Identify which cell holds the provided text, then report its [X, Y] central coordinate. 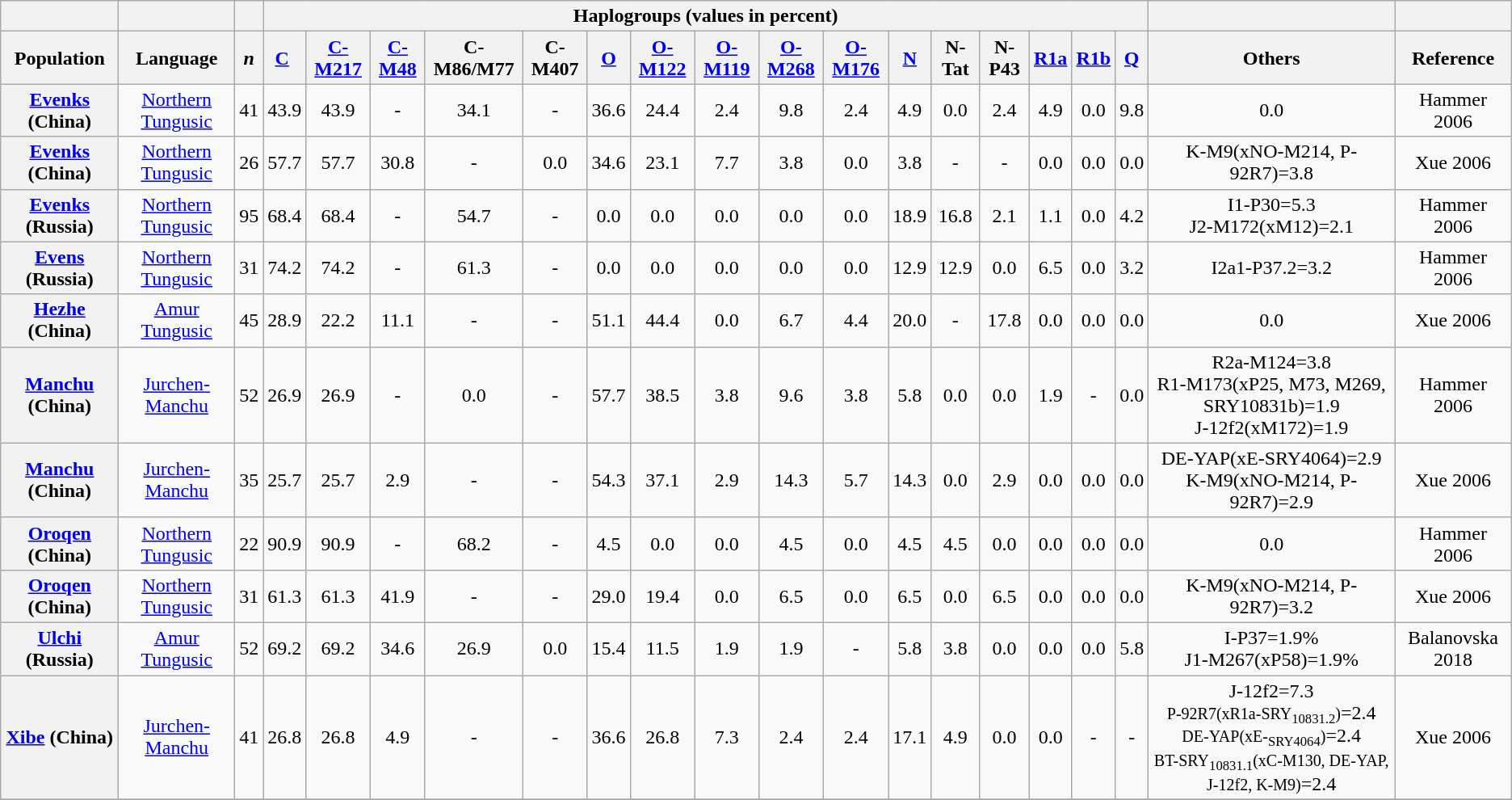
54.7 [473, 215]
O-M122 [662, 58]
3.2 [1132, 268]
Reference [1454, 58]
Haplogroups (values in percent) [706, 16]
22 [249, 543]
11.1 [397, 320]
I-P37=1.9%J1-M267(xP58)=1.9% [1271, 648]
2.1 [1005, 215]
30.8 [397, 163]
44.4 [662, 320]
Q [1132, 58]
6.7 [791, 320]
O-M119 [727, 58]
45 [249, 320]
1.1 [1050, 215]
9.6 [791, 394]
J-12f2=7.3P-92R7(xR1a-SRY10831.2)=2.4DE-YAP(xE-SRY4064)=2.4BT-SRY10831.1(xC-M130, DE-YAP, J-12f2, K-M9)=2.4 [1271, 738]
17.1 [909, 738]
7.7 [727, 163]
Ulchi (Russia) [60, 648]
Population [60, 58]
C-M407 [555, 58]
22.2 [338, 320]
7.3 [727, 738]
Language [177, 58]
20.0 [909, 320]
R2a-M124=3.8R1-M173(xP25, M73, M269, SRY10831b)=1.9J-12f2(xM172)=1.9 [1271, 394]
34.1 [473, 110]
35 [249, 480]
R1b [1094, 58]
41.9 [397, 596]
K-M9(xNO-M214, P-92R7)=3.2 [1271, 596]
n [249, 58]
N [909, 58]
O-M176 [856, 58]
11.5 [662, 648]
24.4 [662, 110]
18.9 [909, 215]
37.1 [662, 480]
19.4 [662, 596]
O [609, 58]
54.3 [609, 480]
N-Tat [955, 58]
I2a1-P37.2=3.2 [1271, 268]
Evenks (Russia) [60, 215]
C-M86/M77 [473, 58]
17.8 [1005, 320]
O-M268 [791, 58]
Xibe (China) [60, 738]
Others [1271, 58]
I1-P30=5.3J2-M172(xM12)=2.1 [1271, 215]
51.1 [609, 320]
29.0 [609, 596]
16.8 [955, 215]
95 [249, 215]
38.5 [662, 394]
23.1 [662, 163]
R1a [1050, 58]
N-P43 [1005, 58]
68.2 [473, 543]
4.4 [856, 320]
26 [249, 163]
K-M9(xNO-M214, P-92R7)=3.8 [1271, 163]
DE-YAP(xE-SRY4064)=2.9K-M9(xNO-M214, P-92R7)=2.9 [1271, 480]
C [284, 58]
5.7 [856, 480]
Balanovska 2018 [1454, 648]
Evens (Russia) [60, 268]
Hezhe (China) [60, 320]
C-M48 [397, 58]
28.9 [284, 320]
C-M217 [338, 58]
15.4 [609, 648]
4.2 [1132, 215]
